Extract the (x, y) coordinate from the center of the cell holding the provided text.  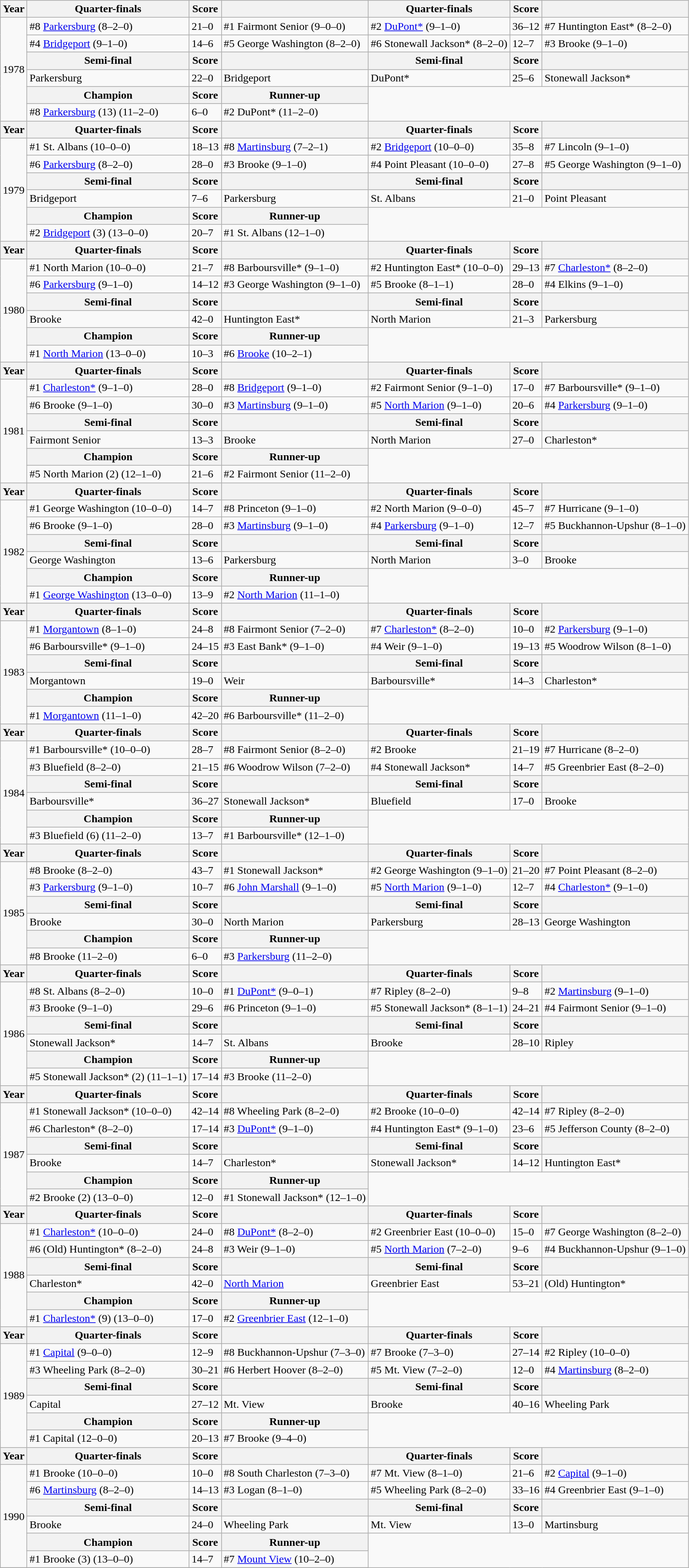
#5 Jefferson County (8–2–0) (615, 1129)
9–8 (526, 991)
#2 DuPont* (9–1–0) (439, 26)
#6 Princeton (9–1–0) (295, 1008)
#2 Bridgeport (3) (13–0–0) (108, 233)
#4 Point Pleasant (10–0–0) (439, 164)
#1 Barboursville* (12–1–0) (295, 836)
36–27 (205, 801)
13–6 (205, 560)
#8 St. Albans (8–2–0) (108, 991)
27–0 (526, 439)
#1 DuPont* (9–0–1) (295, 991)
3–0 (526, 560)
#8 Parkersburg (8–2–0) (108, 26)
#3 Weir (9–1–0) (295, 1249)
28–10 (526, 1042)
14–6 (205, 43)
24–15 (205, 646)
1983 (14, 672)
#1 North Marion (10–0–0) (108, 267)
#5 George Washington (8–2–0) (295, 43)
#7 Point Pleasant (8–2–0) (615, 870)
#6 Parkersburg (9–1–0) (108, 285)
10–7 (205, 887)
29–13 (526, 267)
1978 (14, 69)
#5 Stonewall Jackson* (8–1–1) (439, 1008)
#7 Lincoln (9–1–0) (615, 147)
45–7 (526, 509)
22–0 (205, 78)
#3 Bluefield (8–2–0) (108, 767)
#5 Mt. View (7–2–0) (439, 1370)
#1 Brooke (3) (13–0–0) (108, 1559)
#8 Martinsburg (7–2–1) (295, 147)
#6 Woodrow Wilson (7–2–0) (295, 767)
Bluefield (439, 801)
36–12 (526, 26)
21–3 (526, 319)
#6 Brooke (10–2–1) (295, 353)
12–9 (205, 1353)
#2 Martinsburg (9–1–0) (615, 991)
#7 Brooke (9–4–0) (295, 1439)
#6 Charleston* (8–2–0) (108, 1129)
14–3 (526, 681)
18–13 (205, 147)
#2 Fairmont Senior (9–1–0) (439, 388)
19–13 (526, 646)
1984 (14, 792)
#1 Charleston* (10–0–0) (108, 1232)
20–7 (205, 233)
21–7 (205, 267)
Fairmont Senior (108, 439)
14–13 (205, 1490)
#7 Barboursville* (9–1–0) (615, 388)
#2 DuPont* (11–2–0) (295, 112)
#2 North Marion (11–1–0) (295, 595)
7–6 (205, 198)
#6 Stonewall Jackson* (8–2–0) (439, 43)
#8 Bridgeport (9–1–0) (295, 388)
#4 Fairmont Senior (9–1–0) (615, 1008)
40–16 (526, 1404)
#2 Brooke (2) (13–0–0) (108, 1197)
#2 Parkersburg (9–1–0) (615, 629)
#7 Hurricane (8–2–0) (615, 749)
21–20 (526, 870)
#3 George Washington (9–1–0) (295, 285)
1986 (14, 1034)
1982 (14, 552)
#1 Barboursville* (10–0–0) (108, 749)
#8 Wheeling Park (8–2–0) (295, 1111)
#4 Stonewall Jackson* (439, 767)
#2 Greenbrier East (12–1–0) (295, 1318)
24–21 (526, 1008)
#1 Charleston* (9) (13–0–0) (108, 1318)
#5 Greenbrier East (8–2–0) (615, 767)
#4 Elkins (9–1–0) (615, 285)
#1 Stonewall Jackson* (10–0–0) (108, 1111)
25–6 (526, 78)
21–19 (526, 749)
21–15 (205, 767)
20–6 (526, 405)
#6 Parkersburg (8–2–0) (108, 164)
#2 Greenbrier East (10–0–0) (439, 1232)
1988 (14, 1275)
#4 Weir (9–1–0) (439, 646)
#4 Charleston* (9–1–0) (615, 887)
#8 Barboursville* (9–1–0) (295, 267)
(Old) Huntington* (615, 1283)
#8 Brooke (8–2–0) (108, 870)
#3 Bluefield (6) (11–2–0) (108, 836)
#1 Capital (12–0–0) (108, 1439)
28–13 (526, 922)
20–13 (205, 1439)
#7 Brooke (7–3–0) (439, 1353)
#2 George Washington (9–1–0) (439, 870)
#5 North Marion (7–2–0) (439, 1249)
#3 East Bank* (9–1–0) (295, 646)
#7 Mount View (10–2–0) (295, 1559)
1980 (14, 310)
15–0 (526, 1232)
#1 George Washington (10–0–0) (108, 509)
#4 Martinsburg (8–2–0) (615, 1370)
42–20 (205, 715)
Greenbrier East (439, 1283)
#2 North Marion (9–0–0) (439, 509)
#2 Fairmont Senior (11–2–0) (295, 474)
Capital (108, 1404)
1990 (14, 1516)
#8 Princeton (9–1–0) (295, 509)
13–7 (205, 836)
29–6 (205, 1008)
#4 Buckhannon-Upshur (9–1–0) (615, 1249)
#6 (Old) Huntington* (8–2–0) (108, 1249)
#2 Brooke (10–0–0) (439, 1111)
#4 Bridgeport (9–1–0) (108, 43)
#7 Huntington East* (8–2–0) (615, 26)
#1 Stonewall Jackson* (12–1–0) (295, 1197)
#2 Bridgeport (10–0–0) (439, 147)
27–12 (205, 1404)
#4 Huntington East* (9–1–0) (439, 1129)
#8 Fairmont Senior (7–2–0) (295, 629)
#2 Ripley (10–0–0) (615, 1353)
#2 Huntington East* (10–0–0) (439, 267)
Martinsburg (615, 1525)
28–7 (205, 749)
#6 John Marshall (9–1–0) (295, 887)
Weir (295, 681)
27–14 (526, 1353)
#1 St. Albans (12–1–0) (295, 233)
Morgantown (108, 681)
#7 Hurricane (9–1–0) (615, 509)
10–3 (205, 353)
9–6 (526, 1249)
Ripley (615, 1042)
#8 DuPont* (8–2–0) (295, 1232)
#2 Capital (9–1–0) (615, 1473)
#1 Capital (9–0–0) (108, 1353)
1979 (14, 190)
#3 Wheeling Park (8–2–0) (108, 1370)
#3 Logan (8–1–0) (295, 1490)
1985 (14, 913)
#3 Parkersburg (9–1–0) (108, 887)
#4 Greenbrier East (9–1–0) (615, 1490)
#8 Fairmont Senior (8–2–0) (295, 749)
#1 North Marion (13–0–0) (108, 353)
#6 Herbert Hoover (8–2–0) (295, 1370)
#5 Wheeling Park (8–2–0) (439, 1490)
1987 (14, 1154)
#7 George Washington (8–2–0) (615, 1232)
#5 Stonewall Jackson* (2) (11–1–1) (108, 1077)
#5 North Marion (2) (12–1–0) (108, 474)
#1 Fairmont Senior (9–0–0) (295, 26)
13–0 (526, 1525)
#2 Brooke (439, 749)
DuPont* (439, 78)
#1 Morgantown (11–1–0) (108, 715)
19–0 (205, 681)
#5 Brooke (8–1–1) (439, 285)
#1 Morgantown (8–1–0) (108, 629)
27–8 (526, 164)
#1 George Washington (13–0–0) (108, 595)
#5 Woodrow Wilson (8–1–0) (615, 646)
43–7 (205, 870)
#1 Stonewall Jackson* (295, 870)
#3 Parkersburg (11–2–0) (295, 956)
#6 Barboursville* (9–1–0) (108, 646)
#6 Barboursville* (11–2–0) (295, 715)
33–16 (526, 1490)
#8 Buckhannon-Upshur (7–3–0) (295, 1353)
#8 Parkersburg (13) (11–2–0) (108, 112)
#8 Brooke (11–2–0) (108, 956)
Point Pleasant (615, 198)
35–8 (526, 147)
23–6 (526, 1129)
30–21 (205, 1370)
1989 (14, 1396)
13–9 (205, 595)
#1 St. Albans (10–0–0) (108, 147)
#8 South Charleston (7–3–0) (295, 1473)
53–21 (526, 1283)
1981 (14, 431)
#7 Mt. View (8–1–0) (439, 1473)
#1 Charleston* (9–1–0) (108, 388)
13–3 (205, 439)
#3 Brooke (11–2–0) (295, 1077)
#1 Brooke (10–0–0) (108, 1473)
#5 Buckhannon-Upshur (8–1–0) (615, 526)
#3 DuPont* (9–1–0) (295, 1129)
#5 George Washington (9–1–0) (615, 164)
#6 Martinsburg (8–2–0) (108, 1490)
